From the cell containing the given text, extract its center point as (X, Y) coordinate. 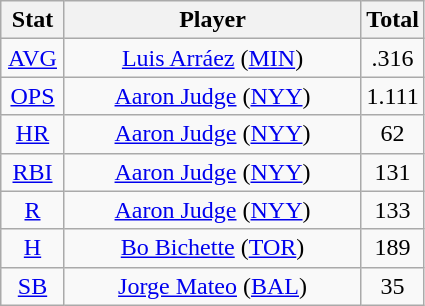
Luis Arráez (MIN) (212, 58)
62 (393, 134)
Total (393, 20)
189 (393, 248)
35 (393, 286)
AVG (33, 58)
1.111 (393, 96)
Jorge Mateo (BAL) (212, 286)
OPS (33, 96)
SB (33, 286)
R (33, 210)
HR (33, 134)
RBI (33, 172)
131 (393, 172)
133 (393, 210)
Player (212, 20)
Bo Bichette (TOR) (212, 248)
.316 (393, 58)
Stat (33, 20)
H (33, 248)
